Output the (x, y) coordinate of the center of the cell containing the given text.  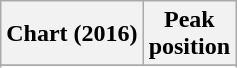
Peak position (189, 34)
Chart (2016) (72, 34)
